Output the [x, y] coordinate of the center of the cell containing the given text.  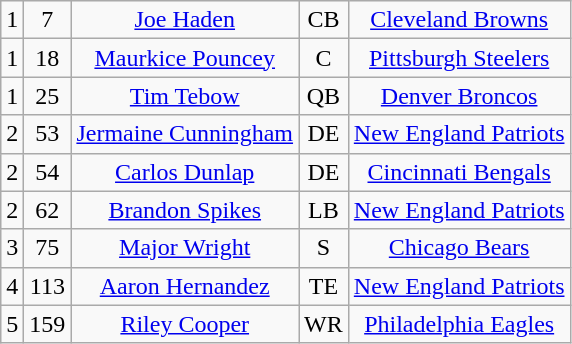
4 [12, 286]
Denver Broncos [459, 96]
18 [48, 58]
Aaron Hernandez [185, 286]
54 [48, 172]
QB [324, 96]
113 [48, 286]
5 [12, 324]
25 [48, 96]
53 [48, 134]
Philadelphia Eagles [459, 324]
Carlos Dunlap [185, 172]
Cincinnati Bengals [459, 172]
Riley Cooper [185, 324]
Jermaine Cunningham [185, 134]
Cleveland Browns [459, 20]
159 [48, 324]
S [324, 248]
7 [48, 20]
CB [324, 20]
Major Wright [185, 248]
Tim Tebow [185, 96]
Joe Haden [185, 20]
62 [48, 210]
WR [324, 324]
3 [12, 248]
Pittsburgh Steelers [459, 58]
LB [324, 210]
75 [48, 248]
TE [324, 286]
Chicago Bears [459, 248]
Brandon Spikes [185, 210]
C [324, 58]
Maurkice Pouncey [185, 58]
